Provide the [x, y] coordinate of the cell's center where the given text is located.  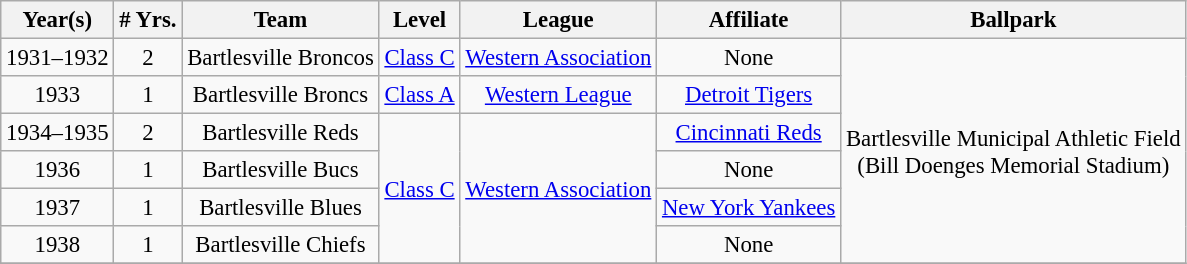
Cincinnati Reds [749, 133]
1938 [58, 245]
1931–1932 [58, 58]
1934–1935 [58, 133]
1936 [58, 170]
New York Yankees [749, 208]
1937 [58, 208]
Level [420, 20]
Detroit Tigers [749, 95]
1933 [58, 95]
Bartlesville Chiefs [280, 245]
Year(s) [58, 20]
Affiliate [749, 20]
Western League [558, 95]
Class A [420, 95]
Bartlesville Blues [280, 208]
Bartlesville Bucs [280, 170]
# Yrs. [148, 20]
Bartlesville Reds [280, 133]
Bartlesville Broncs [280, 95]
League [558, 20]
Ballpark [1014, 20]
Team [280, 20]
Bartlesville Broncos [280, 58]
